Locate the cell with the specified text and output its (X, Y) center coordinate. 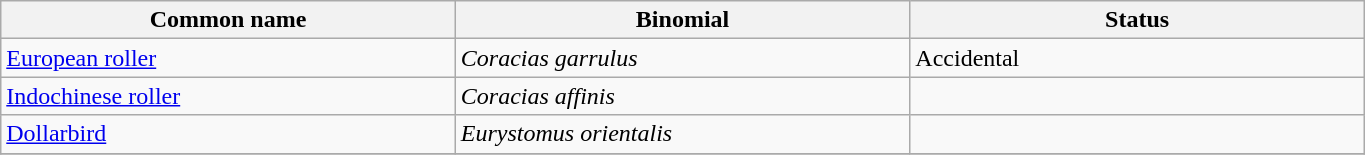
Eurystomus orientalis (682, 134)
Coracias garrulus (682, 58)
Binomial (682, 20)
Common name (228, 20)
Accidental (1138, 58)
Coracias affinis (682, 96)
European roller (228, 58)
Dollarbird (228, 134)
Status (1138, 20)
Indochinese roller (228, 96)
